Pinpoint the cell where the given text exists, returning its (x, y) midpoint coordinate. 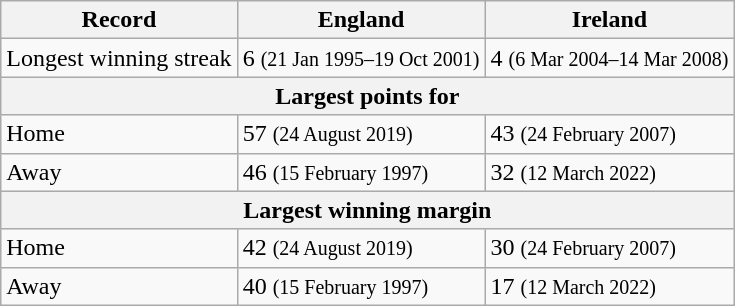
57 (24 August 2019) (361, 134)
Largest points for (368, 96)
Ireland (610, 20)
Longest winning streak (119, 58)
43 (24 February 2007) (610, 134)
England (361, 20)
17 (12 March 2022) (610, 286)
30 (24 February 2007) (610, 248)
4 (6 Mar 2004–14 Mar 2008) (610, 58)
Largest winning margin (368, 210)
6 (21 Jan 1995–19 Oct 2001) (361, 58)
46 (15 February 1997) (361, 172)
40 (15 February 1997) (361, 286)
Record (119, 20)
42 (24 August 2019) (361, 248)
32 (12 March 2022) (610, 172)
